Search for the cell housing the specified text and yield its [x, y] center coordinate. 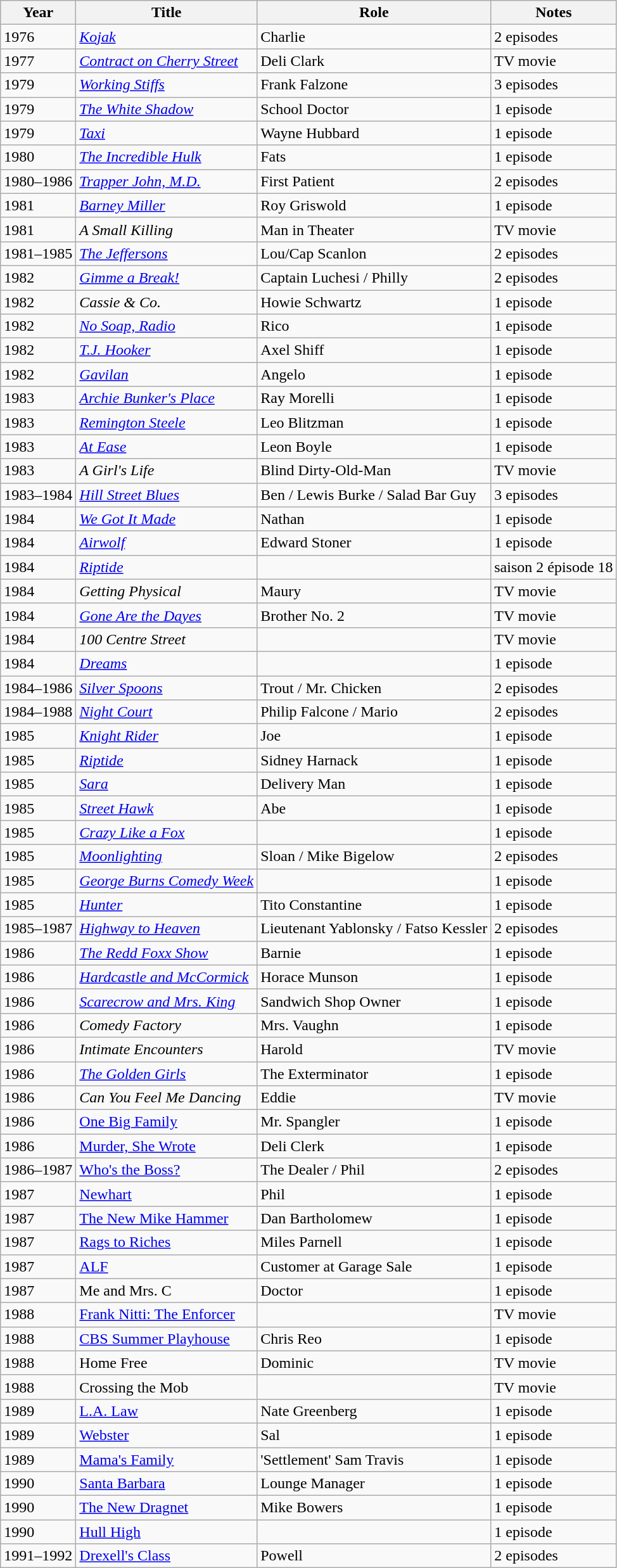
The Exterminator [374, 1074]
Newhart [167, 1194]
Rags to Riches [167, 1242]
One Big Family [167, 1122]
Sidney Harnack [374, 760]
Trout / Mr. Chicken [374, 687]
Cassie & Co. [167, 302]
Nate Greenberg [374, 1411]
Santa Barbara [167, 1484]
Leo Blitzman [374, 423]
Highway to Heaven [167, 929]
ALF [167, 1266]
Barney Miller [167, 205]
Angelo [374, 374]
Trapper John, M.D. [167, 181]
Archie Bunker's Place [167, 398]
100 Centre Street [167, 639]
Barnie [374, 953]
Blind Dirty-Old-Man [374, 471]
Drexell's Class [167, 1556]
The Jeffersons [167, 253]
Intimate Encounters [167, 1049]
Mama's Family [167, 1459]
Lounge Manager [374, 1484]
1984–1988 [38, 712]
Powell [374, 1556]
Maury [374, 591]
The New Mike Hammer [167, 1218]
1977 [38, 61]
Gone Are the Dayes [167, 615]
A Small Killing [167, 229]
Scarecrow and Mrs. King [167, 1001]
Can You Feel Me Dancing [167, 1098]
Me and Mrs. C [167, 1291]
Mr. Spangler [374, 1122]
Knight Rider [167, 736]
Joe [374, 736]
1981–1985 [38, 253]
Kojak [167, 37]
Axel Shiff [374, 350]
CBS Summer Playhouse [167, 1339]
Harold [374, 1049]
Eddie [374, 1098]
Dreams [167, 663]
Edward Stoner [374, 543]
Hardcastle and McCormick [167, 977]
Brother No. 2 [374, 615]
Moonlighting [167, 857]
Working Stiffs [167, 85]
Howie Schwartz [374, 302]
'Settlement' Sam Travis [374, 1459]
Customer at Garage Sale [374, 1266]
Doctor [374, 1291]
L.A. Law [167, 1411]
Year [38, 13]
Who's the Boss? [167, 1170]
Webster [167, 1435]
1991–1992 [38, 1556]
Hull High [167, 1532]
Role [374, 13]
Ben / Lewis Burke / Salad Bar Guy [374, 495]
Phil [374, 1194]
1986–1987 [38, 1170]
Sandwich Shop Owner [374, 1001]
Mrs. Vaughn [374, 1025]
Nathan [374, 519]
Home Free [167, 1363]
We Got It Made [167, 519]
Dan Bartholomew [374, 1218]
Sal [374, 1435]
Remington Steele [167, 423]
Notes [554, 13]
Fats [374, 157]
Roy Griswold [374, 205]
Charlie [374, 37]
Deli Clerk [374, 1146]
First Patient [374, 181]
T.J. Hooker [167, 350]
1985–1987 [38, 929]
Hunter [167, 905]
Tito Constantine [374, 905]
Street Hawk [167, 808]
Night Court [167, 712]
Hill Street Blues [167, 495]
George Burns Comedy Week [167, 881]
Mike Bowers [374, 1508]
Man in Theater [374, 229]
Captain Luchesi / Philly [374, 277]
Sara [167, 784]
Horace Munson [374, 977]
1976 [38, 37]
The Golden Girls [167, 1074]
A Girl's Life [167, 471]
Sloan / Mike Bigelow [374, 857]
The Dealer / Phil [374, 1170]
1984–1986 [38, 687]
Crossing the Mob [167, 1387]
Frank Nitti: The Enforcer [167, 1315]
Airwolf [167, 543]
saison 2 épisode 18 [554, 567]
The Redd Foxx Show [167, 953]
Lieutenant Yablonsky / Fatso Kessler [374, 929]
Frank Falzone [374, 85]
Ray Morelli [374, 398]
Taxi [167, 133]
Abe [374, 808]
Gimme a Break! [167, 277]
1983–1984 [38, 495]
No Soap, Radio [167, 326]
1980 [38, 157]
The White Shadow [167, 109]
Delivery Man [374, 784]
1980–1986 [38, 181]
School Doctor [374, 109]
Gavilan [167, 374]
Dominic [374, 1363]
Rico [374, 326]
Title [167, 13]
At Ease [167, 447]
Contract on Cherry Street [167, 61]
Crazy Like a Fox [167, 832]
Silver Spoons [167, 687]
Chris Reo [374, 1339]
Wayne Hubbard [374, 133]
The Incredible Hulk [167, 157]
Comedy Factory [167, 1025]
Deli Clark [374, 61]
The New Dragnet [167, 1508]
Getting Physical [167, 591]
Miles Parnell [374, 1242]
Lou/Cap Scanlon [374, 253]
Murder, She Wrote [167, 1146]
Philip Falcone / Mario [374, 712]
Leon Boyle [374, 447]
